Return (X, Y) of the center of cell containing provided text 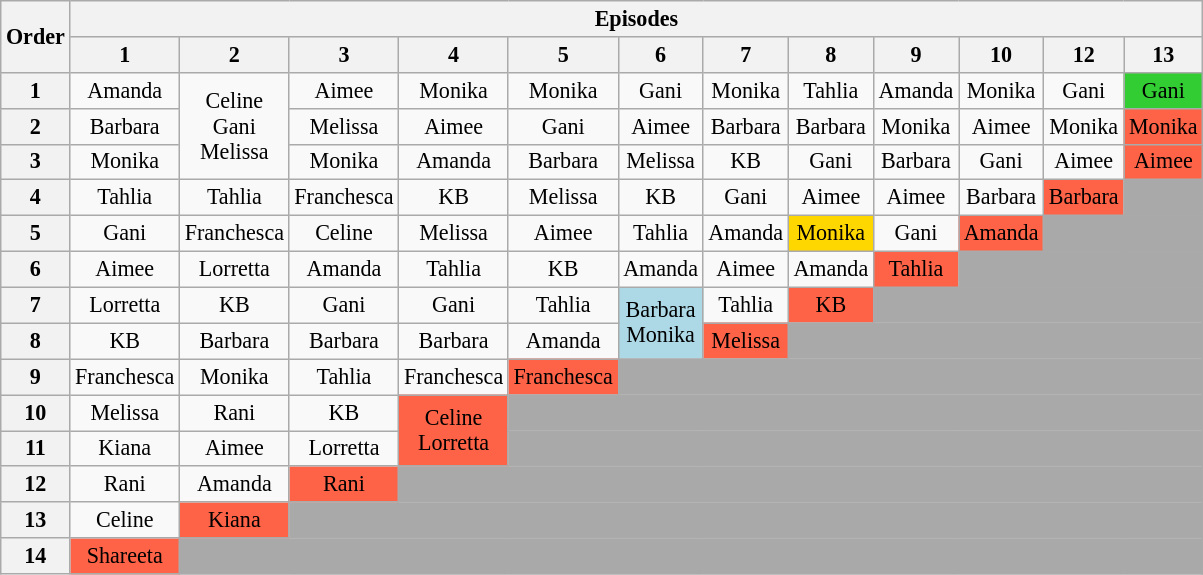
Shareeta (125, 556)
14 (36, 556)
Order (36, 36)
BarbaraMonika (660, 323)
CelineGaniMelissa (235, 126)
11 (36, 448)
CelineLorretta (454, 430)
Episodes (636, 18)
